Locate the cell with the specified text and output its [x, y] center coordinate. 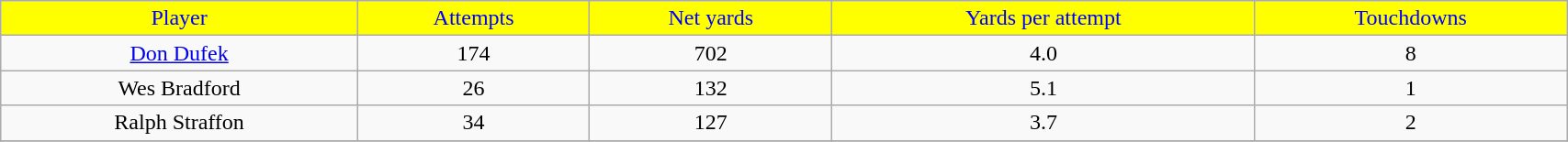
Don Dufek [180, 53]
8 [1411, 53]
34 [473, 123]
26 [473, 88]
132 [711, 88]
Yards per attempt [1043, 18]
702 [711, 53]
Touchdowns [1411, 18]
3.7 [1043, 123]
1 [1411, 88]
5.1 [1043, 88]
Player [180, 18]
2 [1411, 123]
174 [473, 53]
Wes Bradford [180, 88]
4.0 [1043, 53]
127 [711, 123]
Attempts [473, 18]
Ralph Straffon [180, 123]
Net yards [711, 18]
